Detect which cell encompasses the target text, then output its (x, y) center coordinate. 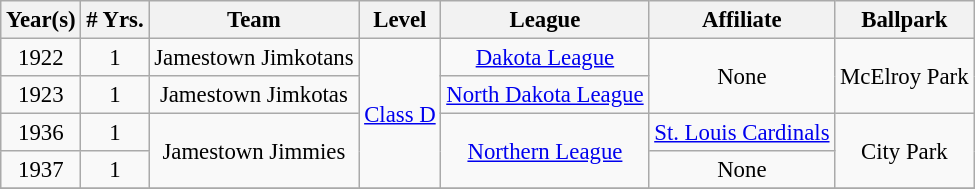
Affiliate (742, 20)
Ballpark (904, 20)
Northern League (545, 152)
Jamestown Jimkotas (254, 95)
1922 (41, 58)
Jamestown Jimkotans (254, 58)
Year(s) (41, 20)
1936 (41, 133)
St. Louis Cardinals (742, 133)
Jamestown Jimmies (254, 152)
Class D (400, 114)
League (545, 20)
North Dakota League (545, 95)
# Yrs. (115, 20)
City Park (904, 152)
Level (400, 20)
McElroy Park (904, 76)
1937 (41, 170)
1923 (41, 95)
Dakota League (545, 58)
Team (254, 20)
